Pinpoint the cell where the given text exists, returning its (x, y) midpoint coordinate. 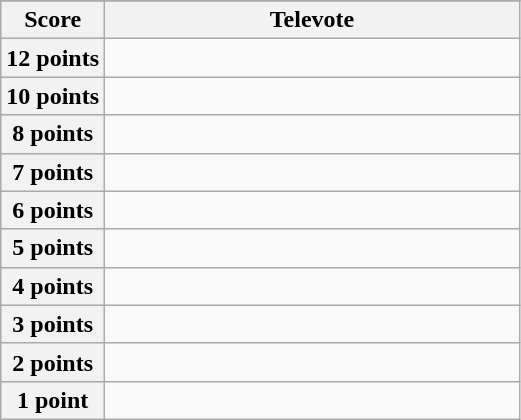
6 points (53, 210)
10 points (53, 96)
Televote (312, 20)
3 points (53, 324)
8 points (53, 134)
12 points (53, 58)
7 points (53, 172)
5 points (53, 248)
1 point (53, 400)
Score (53, 20)
4 points (53, 286)
2 points (53, 362)
